Determine the [X, Y] coordinate at the center of the cell enclosing the given text.  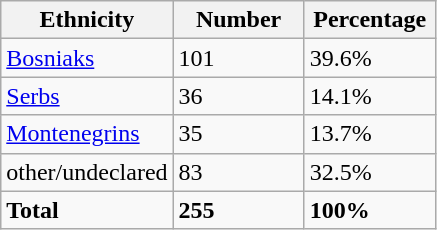
Ethnicity [87, 20]
Serbs [87, 96]
36 [238, 96]
Number [238, 20]
100% [370, 210]
Percentage [370, 20]
83 [238, 172]
35 [238, 134]
32.5% [370, 172]
other/undeclared [87, 172]
13.7% [370, 134]
101 [238, 58]
Montenegrins [87, 134]
255 [238, 210]
39.6% [370, 58]
Total [87, 210]
14.1% [370, 96]
Bosniaks [87, 58]
